Detect which cell encompasses the target text, then output its [x, y] center coordinate. 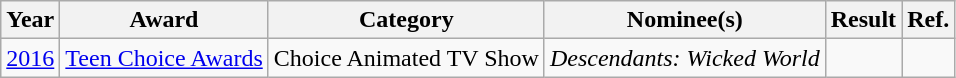
2016 [30, 58]
Choice Animated TV Show [406, 58]
Nominee(s) [684, 20]
Descendants: Wicked World [684, 58]
Teen Choice Awards [164, 58]
Award [164, 20]
Result [863, 20]
Year [30, 20]
Category [406, 20]
Ref. [928, 20]
